Extract the [X, Y] coordinate from the center of the cell holding the provided text.  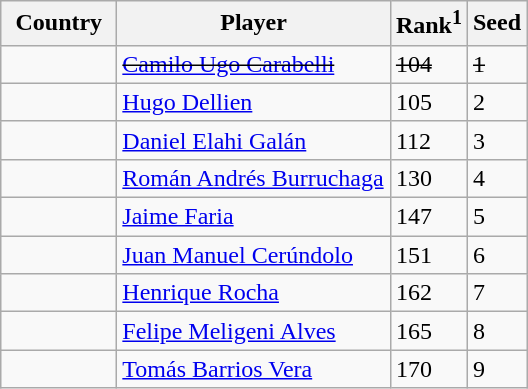
112 [428, 140]
104 [428, 64]
Hugo Dellien [254, 102]
130 [428, 178]
151 [428, 255]
Daniel Elahi Galán [254, 140]
5 [496, 217]
1 [496, 64]
Henrique Rocha [254, 293]
2 [496, 102]
Rank1 [428, 24]
165 [428, 331]
Felipe Meligeni Alves [254, 331]
6 [496, 255]
Juan Manuel Cerúndolo [254, 255]
147 [428, 217]
Jaime Faria [254, 217]
Tomás Barrios Vera [254, 369]
105 [428, 102]
170 [428, 369]
8 [496, 331]
3 [496, 140]
Seed [496, 24]
4 [496, 178]
9 [496, 369]
7 [496, 293]
162 [428, 293]
Román Andrés Burruchaga [254, 178]
Player [254, 24]
Country [59, 24]
Camilo Ugo Carabelli [254, 64]
